Output the [x, y] coordinate of the center of the cell containing the given text.  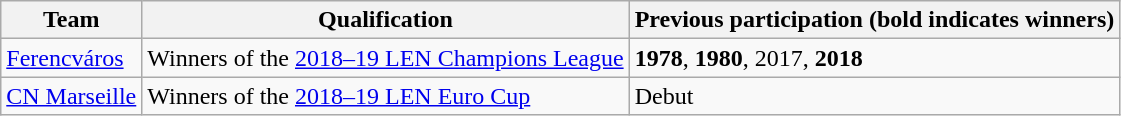
Winners of the 2018–19 LEN Euro Cup [386, 96]
Previous participation (bold indicates winners) [874, 20]
Winners of the 2018–19 LEN Champions League [386, 58]
1978, 1980, 2017, 2018 [874, 58]
Qualification [386, 20]
Debut [874, 96]
Team [72, 20]
Ferencváros [72, 58]
CN Marseille [72, 96]
